Provide the (x, y) coordinate of the cell's center where the given text is located.  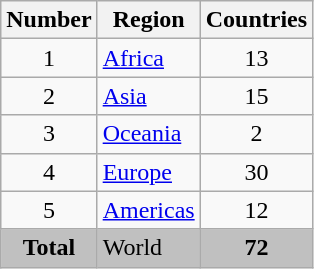
Asia (148, 96)
5 (49, 210)
Oceania (148, 134)
Americas (148, 210)
Countries (256, 20)
Europe (148, 172)
Africa (148, 58)
12 (256, 210)
World (148, 248)
3 (49, 134)
15 (256, 96)
Total (49, 248)
Region (148, 20)
13 (256, 58)
Number (49, 20)
4 (49, 172)
72 (256, 248)
1 (49, 58)
30 (256, 172)
